Output the (x, y) coordinate of the center of the cell containing the given text.  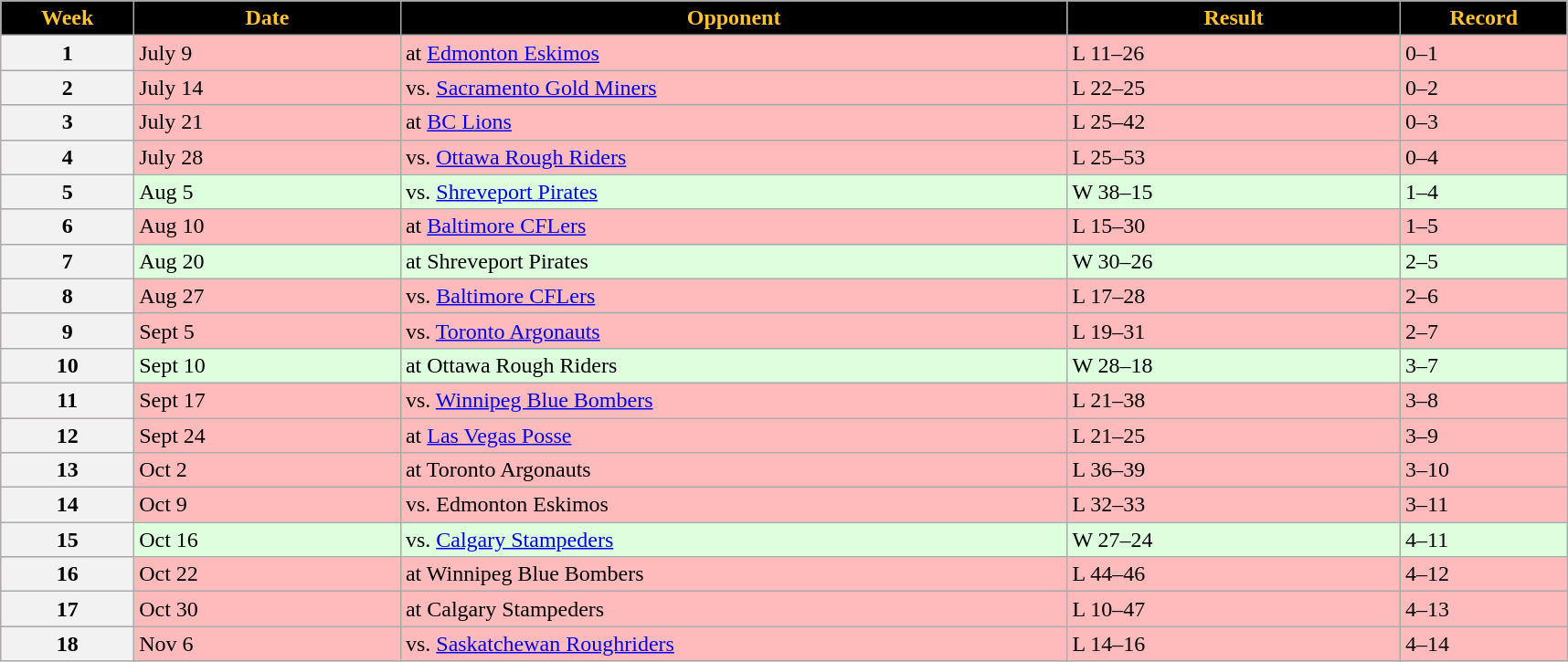
L 11–26 (1234, 53)
vs. Saskatchewan Roughriders (733, 644)
Oct 30 (268, 609)
vs. Toronto Argonauts (733, 331)
at Las Vegas Posse (733, 436)
15 (68, 540)
L 25–53 (1234, 157)
2–7 (1484, 331)
3–7 (1484, 365)
4–11 (1484, 540)
Opponent (733, 18)
L 36–39 (1234, 470)
July 14 (268, 88)
Nov 6 (268, 644)
Oct 9 (268, 505)
L 44–46 (1234, 574)
9 (68, 331)
1–4 (1484, 192)
Record (1484, 18)
1–5 (1484, 226)
3 (68, 122)
18 (68, 644)
0–2 (1484, 88)
13 (68, 470)
L 22–25 (1234, 88)
Aug 10 (268, 226)
L 10–47 (1234, 609)
3–10 (1484, 470)
vs. Winnipeg Blue Bombers (733, 400)
L 15–30 (1234, 226)
2–5 (1484, 261)
L 14–16 (1234, 644)
vs. Shreveport Pirates (733, 192)
0–3 (1484, 122)
Week (68, 18)
vs. Sacramento Gold Miners (733, 88)
vs. Ottawa Rough Riders (733, 157)
10 (68, 365)
Sept 17 (268, 400)
4 (68, 157)
7 (68, 261)
at Winnipeg Blue Bombers (733, 574)
L 32–33 (1234, 505)
Oct 22 (268, 574)
8 (68, 296)
2–6 (1484, 296)
Result (1234, 18)
16 (68, 574)
vs. Baltimore CFLers (733, 296)
2 (68, 88)
14 (68, 505)
0–4 (1484, 157)
vs. Calgary Stampeders (733, 540)
at BC Lions (733, 122)
at Toronto Argonauts (733, 470)
W 30–26 (1234, 261)
3–9 (1484, 436)
W 28–18 (1234, 365)
W 38–15 (1234, 192)
at Ottawa Rough Riders (733, 365)
vs. Edmonton Eskimos (733, 505)
L 21–25 (1234, 436)
L 25–42 (1234, 122)
at Shreveport Pirates (733, 261)
at Edmonton Eskimos (733, 53)
Aug 5 (268, 192)
July 28 (268, 157)
L 21–38 (1234, 400)
5 (68, 192)
Oct 2 (268, 470)
Oct 16 (268, 540)
Sept 24 (268, 436)
July 9 (268, 53)
4–12 (1484, 574)
L 19–31 (1234, 331)
L 17–28 (1234, 296)
11 (68, 400)
at Calgary Stampeders (733, 609)
6 (68, 226)
4–14 (1484, 644)
3–8 (1484, 400)
at Baltimore CFLers (733, 226)
17 (68, 609)
12 (68, 436)
Date (268, 18)
1 (68, 53)
W 27–24 (1234, 540)
0–1 (1484, 53)
4–13 (1484, 609)
Aug 20 (268, 261)
Sept 10 (268, 365)
Sept 5 (268, 331)
Aug 27 (268, 296)
3–11 (1484, 505)
July 21 (268, 122)
